Output the (X, Y) coordinate of the center of the cell containing the given text.  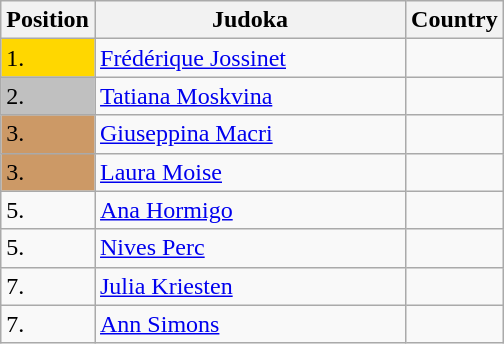
Giuseppina Macri (250, 134)
2. (48, 96)
Ana Hormigo (250, 210)
Nives Perc (250, 248)
Country (455, 20)
1. (48, 58)
Judoka (250, 20)
Frédérique Jossinet (250, 58)
Tatiana Moskvina (250, 96)
Julia Kriesten (250, 286)
Ann Simons (250, 324)
Position (48, 20)
Laura Moise (250, 172)
